Determine the (X, Y) coordinate at the center of the cell enclosing the given text.  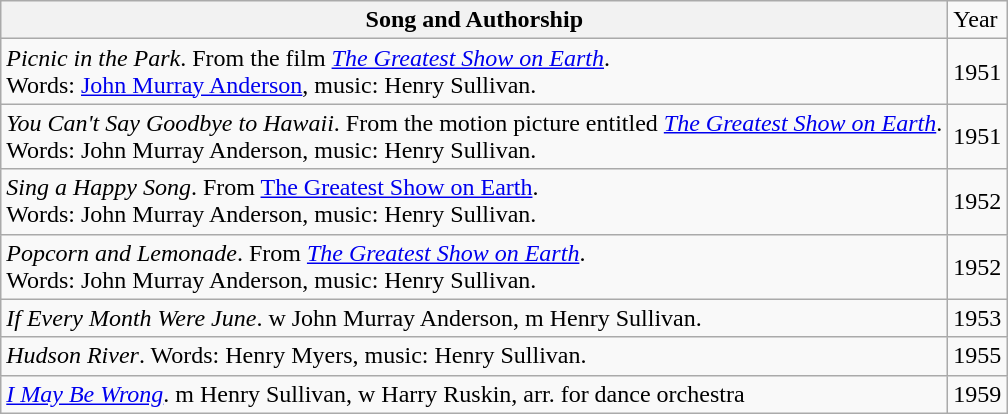
Song and Authorship (474, 20)
If Every Month Were June. w John Murray Anderson, m Henry Sullivan. (474, 318)
1959 (978, 394)
Hudson River. Words: Henry Myers, music: Henry Sullivan. (474, 356)
Sing a Happy Song. From The Greatest Show on Earth.Words: John Murray Anderson, music: Henry Sullivan. (474, 202)
1953 (978, 318)
Picnic in the Park. From the film The Greatest Show on Earth.Words: John Murray Anderson, music: Henry Sullivan. (474, 72)
You Can't Say Goodbye to Hawaii. From the motion picture entitled The Greatest Show on Earth.Words: John Murray Anderson, music: Henry Sullivan. (474, 136)
Year (978, 20)
I May Be Wrong. m Henry Sullivan, w Harry Ruskin, arr. for dance orchestra (474, 394)
1955 (978, 356)
Popcorn and Lemonade. From The Greatest Show on Earth.Words: John Murray Anderson, music: Henry Sullivan. (474, 266)
